Return [x, y] of the center of cell containing provided text 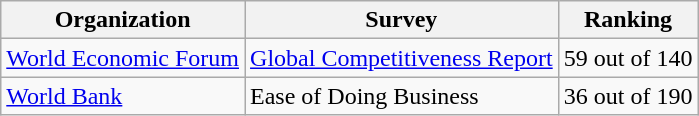
59 out of 140 [628, 58]
Global Competitiveness Report [402, 58]
World Bank [123, 96]
World Economic Forum [123, 58]
Survey [402, 20]
Ease of Doing Business [402, 96]
Ranking [628, 20]
36 out of 190 [628, 96]
Organization [123, 20]
